Return the (x, y) coordinate for the center point of the cell that contains the specified text.  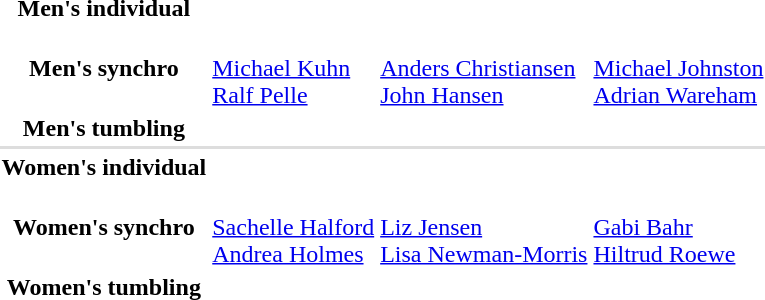
Anders ChristiansenJohn Hansen (484, 68)
Men's synchro (104, 68)
Liz JensenLisa Newman-Morris (484, 227)
Women's synchro (104, 227)
Sachelle HalfordAndrea Holmes (294, 227)
Michael JohnstonAdrian Wareham (678, 68)
Michael KuhnRalf Pelle (294, 68)
Men's tumbling (104, 128)
Women's individual (104, 167)
Gabi BahrHiltrud Roewe (678, 227)
